Locate the cell with the specified text and output its [x, y] center coordinate. 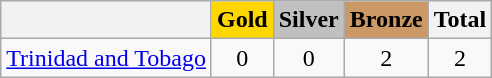
Silver [308, 20]
Bronze [386, 20]
Total [460, 20]
Gold [242, 20]
Trinidad and Tobago [106, 58]
